Scan for the cell matching the given text and deliver its [x, y] coordinate at center. 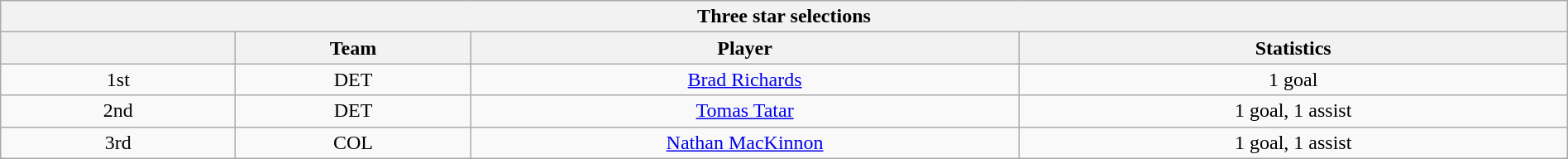
1st [118, 79]
COL [353, 142]
Player [744, 48]
Brad Richards [744, 79]
Nathan MacKinnon [744, 142]
Team [353, 48]
Tomas Tatar [744, 111]
1 goal [1293, 79]
Three star selections [784, 17]
Statistics [1293, 48]
2nd [118, 111]
3rd [118, 142]
